Return the (x, y) coordinate for the center point of the cell that contains the specified text.  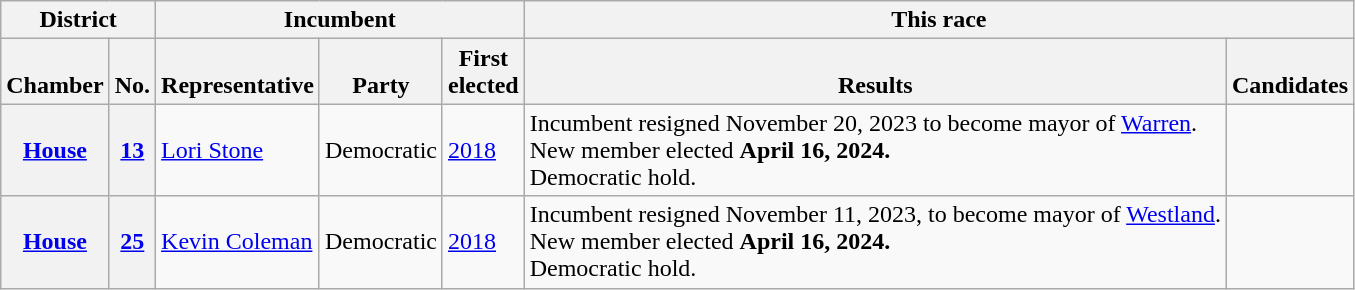
No. (132, 72)
Firstelected (483, 72)
Incumbent resigned November 20, 2023 to become mayor of Warren.New member elected April 16, 2024. Democratic hold. (875, 150)
Chamber (55, 72)
Party (380, 72)
Candidates (1290, 72)
This race (938, 20)
Kevin Coleman (238, 242)
Incumbent (340, 20)
Incumbent resigned November 11, 2023, to become mayor of Westland.New member elected April 16, 2024. Democratic hold. (875, 242)
Lori Stone (238, 150)
13 (132, 150)
Representative (238, 72)
Results (875, 72)
25 (132, 242)
District (78, 20)
